Detect which cell encompasses the target text, then output its [x, y] center coordinate. 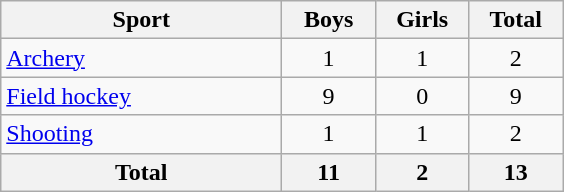
11 [329, 172]
Boys [329, 20]
Field hockey [142, 96]
Shooting [142, 134]
Archery [142, 58]
Girls [422, 20]
0 [422, 96]
13 [516, 172]
Sport [142, 20]
